From the cell containing the given text, extract its center point as [x, y] coordinate. 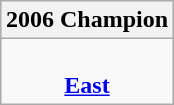
2006 Champion [86, 20]
East [86, 72]
